Scan for the cell matching the given text and deliver its (X, Y) coordinate at center. 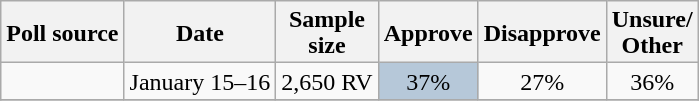
Date (200, 32)
37% (428, 82)
Disapprove (542, 32)
Approve (428, 32)
January 15–16 (200, 82)
Unsure/Other (652, 32)
Poll source (62, 32)
27% (542, 82)
Samplesize (327, 32)
2,650 RV (327, 82)
36% (652, 82)
